Locate the cell with the specified text and output its (x, y) center coordinate. 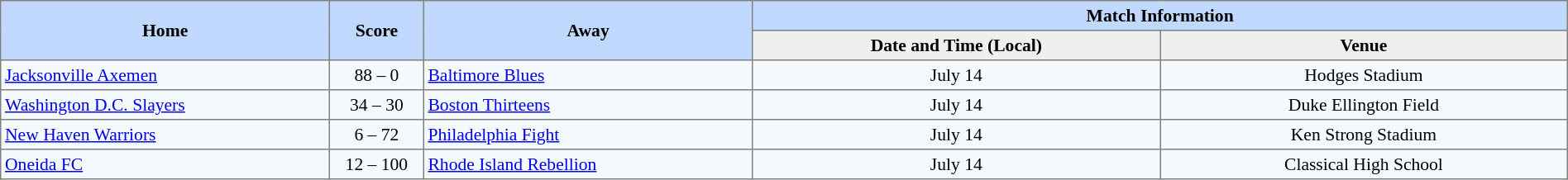
12 – 100 (377, 164)
Away (588, 31)
Match Information (1159, 16)
Baltimore Blues (588, 75)
6 – 72 (377, 135)
Rhode Island Rebellion (588, 164)
Venue (1365, 45)
34 – 30 (377, 105)
Washington D.C. Slayers (165, 105)
Duke Ellington Field (1365, 105)
Date and Time (Local) (956, 45)
Philadelphia Fight (588, 135)
Ken Strong Stadium (1365, 135)
Home (165, 31)
Score (377, 31)
New Haven Warriors (165, 135)
88 – 0 (377, 75)
Boston Thirteens (588, 105)
Oneida FC (165, 164)
Jacksonville Axemen (165, 75)
Classical High School (1365, 164)
Hodges Stadium (1365, 75)
